Search for the cell housing the specified text and yield its [X, Y] center coordinate. 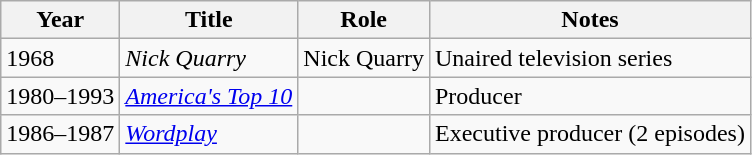
Year [60, 20]
Role [364, 20]
Producer [590, 96]
America's Top 10 [209, 96]
Notes [590, 20]
Wordplay [209, 134]
1968 [60, 58]
Title [209, 20]
1980–1993 [60, 96]
Executive producer (2 episodes) [590, 134]
1986–1987 [60, 134]
Unaired television series [590, 58]
